Return (X, Y) of the center of cell containing provided text 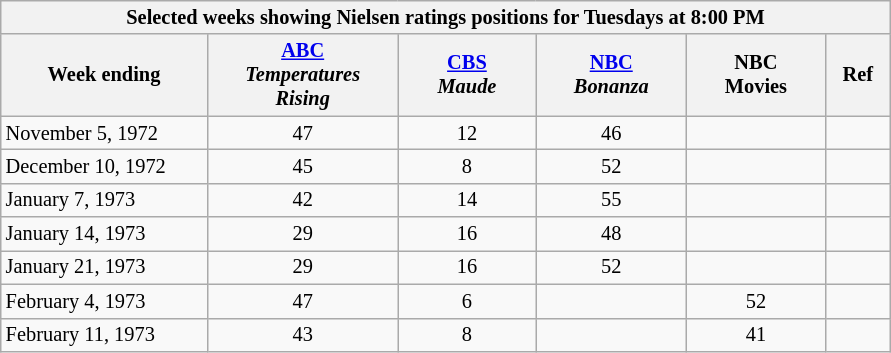
NBCBonanza (612, 75)
Week ending (104, 75)
6 (467, 301)
January 14, 1973 (104, 234)
November 5, 1972 (104, 133)
12 (467, 133)
43 (302, 335)
February 4, 1973 (104, 301)
CBSMaude (467, 75)
January 7, 1973 (104, 200)
Ref (858, 75)
February 11, 1973 (104, 335)
ABCTemperaturesRising (302, 75)
January 21, 1973 (104, 267)
Selected weeks showing Nielsen ratings positions for Tuesdays at 8:00 PM (446, 17)
14 (467, 200)
48 (612, 234)
NBCMovies (756, 75)
December 10, 1972 (104, 166)
45 (302, 166)
41 (756, 335)
46 (612, 133)
55 (612, 200)
42 (302, 200)
